Extract the [x, y] coordinate from the center of the cell holding the provided text.  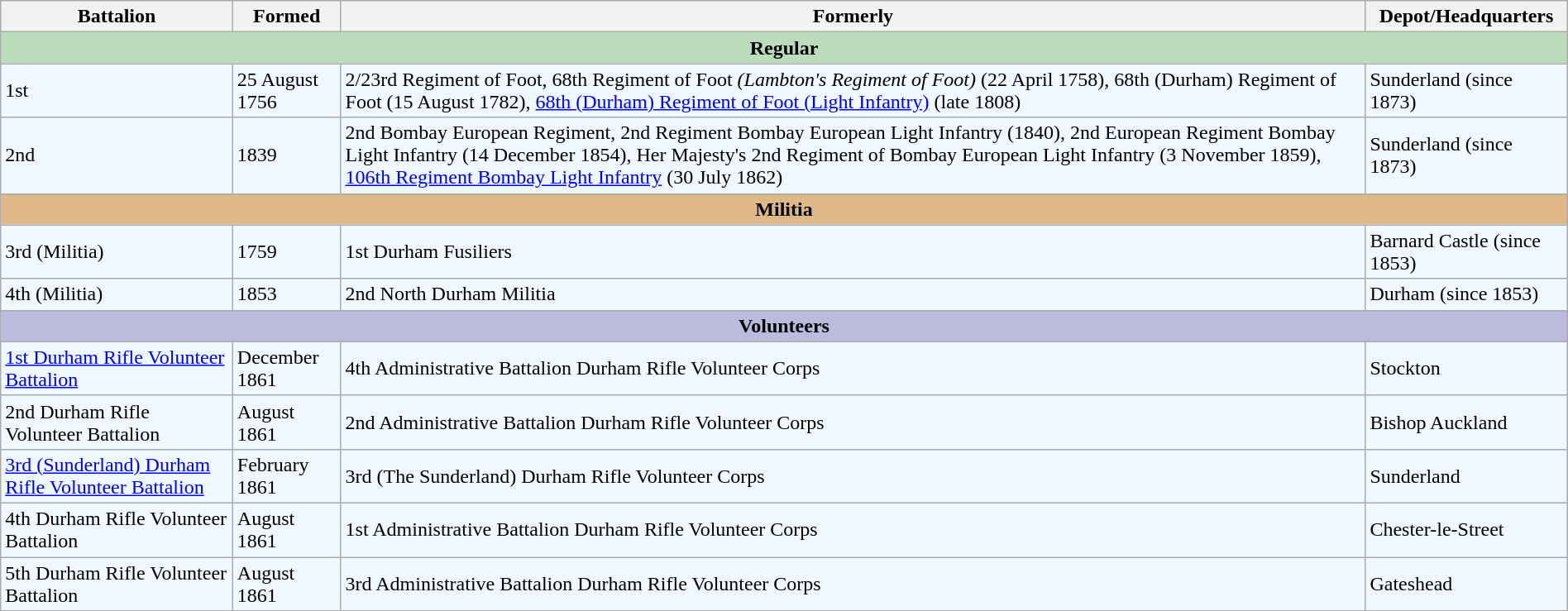
1st Administrative Battalion Durham Rifle Volunteer Corps [853, 529]
3rd Administrative Battalion Durham Rifle Volunteer Corps [853, 584]
1st Durham Rifle Volunteer Battalion [117, 369]
Battalion [117, 17]
1839 [286, 155]
4th Durham Rifle Volunteer Battalion [117, 529]
4th (Militia) [117, 294]
3rd (Sunderland) Durham Rifle Volunteer Battalion [117, 476]
2nd [117, 155]
4th Administrative Battalion Durham Rifle Volunteer Corps [853, 369]
1759 [286, 251]
1853 [286, 294]
Durham (since 1853) [1466, 294]
25 August 1756 [286, 91]
Chester-le-Street [1466, 529]
3rd (The Sunderland) Durham Rifle Volunteer Corps [853, 476]
3rd (Militia) [117, 251]
Militia [784, 209]
Gateshead [1466, 584]
1st Durham Fusiliers [853, 251]
Volunteers [784, 326]
2nd Administrative Battalion Durham Rifle Volunteer Corps [853, 422]
Regular [784, 48]
2nd Durham Rifle Volunteer Battalion [117, 422]
Formerly [853, 17]
5th Durham Rifle Volunteer Battalion [117, 584]
February 1861 [286, 476]
Barnard Castle (since 1853) [1466, 251]
1st [117, 91]
2nd North Durham Militia [853, 294]
Sunderland [1466, 476]
December 1861 [286, 369]
Stockton [1466, 369]
Bishop Auckland [1466, 422]
Depot/Headquarters [1466, 17]
Formed [286, 17]
